Search for the cell housing the specified text and yield its [x, y] center coordinate. 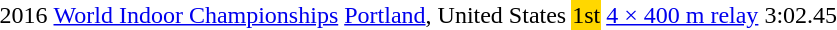
Portland, United States [456, 15]
World Indoor Championships [196, 15]
1st [586, 15]
4 × 400 m relay [682, 15]
